Capture the cell that displays the provided text and extract its (X, Y) central coordinate. 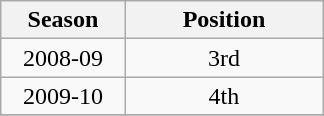
4th (224, 96)
3rd (224, 58)
2008-09 (63, 58)
Position (224, 20)
Season (63, 20)
2009-10 (63, 96)
